Detect which cell encompasses the target text, then output its [X, Y] center coordinate. 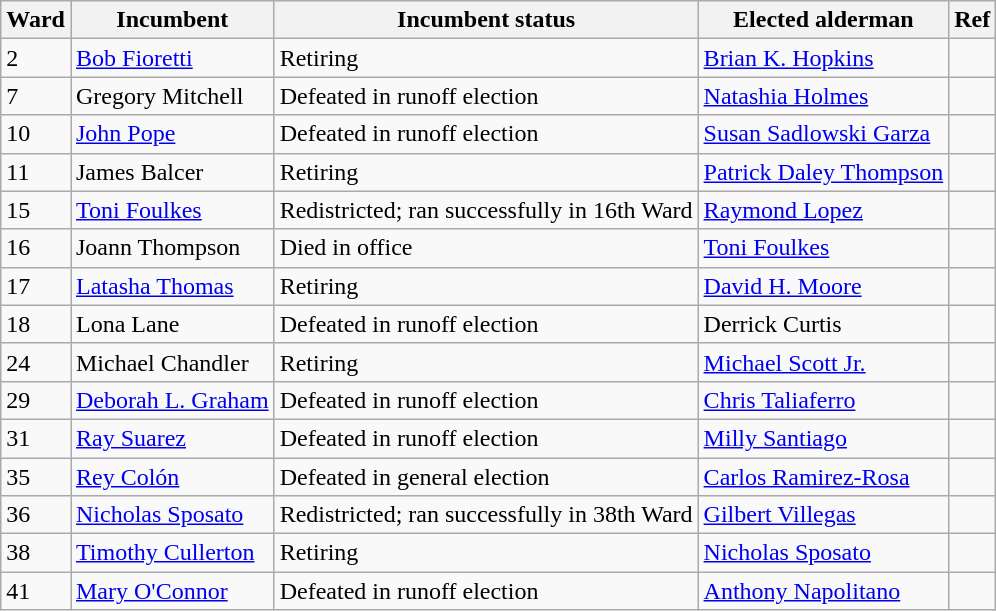
29 [36, 400]
John Pope [172, 134]
Carlos Ramirez-Rosa [824, 477]
Michael Scott Jr. [824, 362]
Joann Thompson [172, 248]
Susan Sadlowski Garza [824, 134]
Anthony Napolitano [824, 591]
Ward [36, 20]
Ref [972, 20]
36 [36, 515]
35 [36, 477]
Redistricted; ran successfully in 16th Ward [486, 210]
Incumbent [172, 20]
Michael Chandler [172, 362]
15 [36, 210]
Ray Suarez [172, 438]
David H. Moore [824, 286]
11 [36, 172]
Gilbert Villegas [824, 515]
Raymond Lopez [824, 210]
Timothy Cullerton [172, 553]
Gregory Mitchell [172, 96]
Brian K. Hopkins [824, 58]
Chris Taliaferro [824, 400]
James Balcer [172, 172]
7 [36, 96]
Derrick Curtis [824, 324]
Patrick Daley Thompson [824, 172]
41 [36, 591]
2 [36, 58]
Latasha Thomas [172, 286]
Mary O'Connor [172, 591]
24 [36, 362]
38 [36, 553]
Redistricted; ran successfully in 38th Ward [486, 515]
Lona Lane [172, 324]
Milly Santiago [824, 438]
18 [36, 324]
Rey Colón [172, 477]
Incumbent status [486, 20]
10 [36, 134]
31 [36, 438]
Natashia Holmes [824, 96]
17 [36, 286]
Elected alderman [824, 20]
Died in office [486, 248]
Defeated in general election [486, 477]
Bob Fioretti [172, 58]
16 [36, 248]
Deborah L. Graham [172, 400]
